Return the [x, y] coordinate for the center point of the cell that contains the specified text.  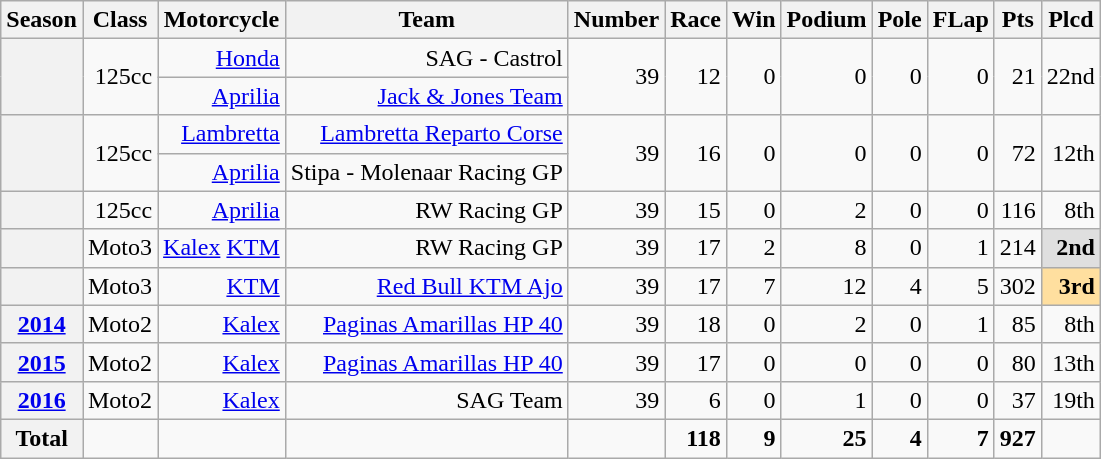
Plcd [1070, 20]
13th [1070, 362]
Lambretta [222, 134]
18 [696, 324]
Stipa - Molenaar Racing GP [426, 172]
3rd [1070, 286]
Race [696, 20]
Honda [222, 58]
25 [826, 438]
22nd [1070, 77]
Class [120, 20]
927 [1018, 438]
302 [1018, 286]
Season [42, 20]
9 [754, 438]
Number [616, 20]
Pole [900, 20]
21 [1018, 77]
Podium [826, 20]
Win [754, 20]
16 [696, 153]
118 [696, 438]
2016 [42, 400]
6 [696, 400]
12th [1070, 153]
85 [1018, 324]
37 [1018, 400]
2014 [42, 324]
5 [960, 286]
15 [696, 210]
KTM [222, 286]
8 [826, 248]
Motorcycle [222, 20]
SAG - Castrol [426, 58]
116 [1018, 210]
Lambretta Reparto Corse [426, 134]
2nd [1070, 248]
Total [42, 438]
80 [1018, 362]
Red Bull KTM Ajo [426, 286]
72 [1018, 153]
Team [426, 20]
FLap [960, 20]
2015 [42, 362]
214 [1018, 248]
Jack & Jones Team [426, 96]
Kalex KTM [222, 248]
19th [1070, 400]
Pts [1018, 20]
SAG Team [426, 400]
